Detect which cell encompasses the target text, then output its [x, y] center coordinate. 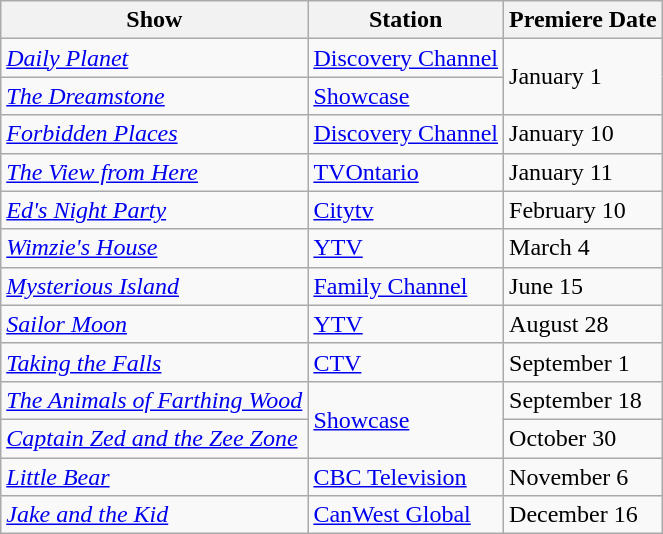
Captain Zed and the Zee Zone [154, 438]
Daily Planet [154, 58]
The View from Here [154, 172]
December 16 [584, 515]
The Animals of Farthing Wood [154, 400]
June 15 [584, 286]
Mysterious Island [154, 286]
January 11 [584, 172]
CTV [406, 362]
Ed's Night Party [154, 210]
The Dreamstone [154, 96]
Station [406, 20]
Family Channel [406, 286]
Wimzie's House [154, 248]
Sailor Moon [154, 324]
TVOntario [406, 172]
September 1 [584, 362]
Premiere Date [584, 20]
February 10 [584, 210]
November 6 [584, 477]
Show [154, 20]
January 1 [584, 77]
Little Bear [154, 477]
CBC Television [406, 477]
January 10 [584, 134]
CanWest Global [406, 515]
March 4 [584, 248]
August 28 [584, 324]
Jake and the Kid [154, 515]
October 30 [584, 438]
Forbidden Places [154, 134]
September 18 [584, 400]
Taking the Falls [154, 362]
Citytv [406, 210]
